Detect which cell encompasses the target text, then output its (x, y) center coordinate. 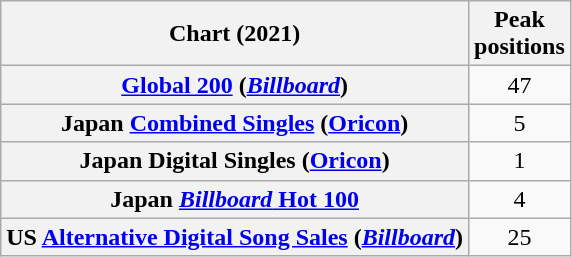
47 (520, 85)
1 (520, 161)
25 (520, 237)
Japan Combined Singles (Oricon) (235, 123)
4 (520, 199)
Global 200 (Billboard) (235, 85)
Japan Digital Singles (Oricon) (235, 161)
Chart (2021) (235, 34)
Peakpositions (520, 34)
US Alternative Digital Song Sales (Billboard) (235, 237)
Japan Billboard Hot 100 (235, 199)
5 (520, 123)
